Provide the (X, Y) coordinate of the cell's center where the given text is located.  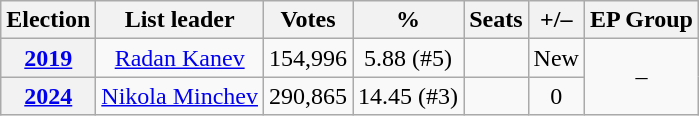
– (641, 77)
EP Group (641, 20)
14.45 (#3) (408, 96)
Votes (308, 20)
% (408, 20)
Radan Kanev (180, 58)
0 (556, 96)
New (556, 58)
Nikola Minchev (180, 96)
154,996 (308, 58)
2019 (48, 58)
290,865 (308, 96)
2024 (48, 96)
Seats (496, 20)
Election (48, 20)
5.88 (#5) (408, 58)
+/– (556, 20)
List leader (180, 20)
